Output the [x, y] coordinate of the center of the cell containing the given text.  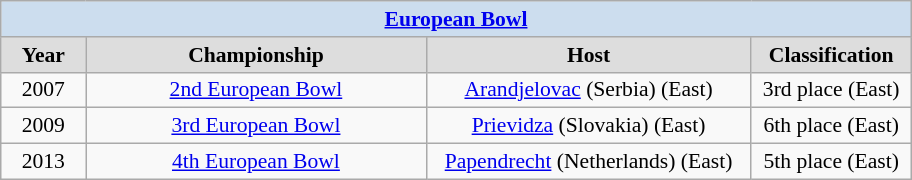
4th European Bowl [256, 162]
Classification [831, 55]
2009 [44, 126]
Prievidza (Slovakia) (East) [588, 126]
6th place (East) [831, 126]
European Bowl [456, 19]
Year [44, 55]
3rd European Bowl [256, 126]
Championship [256, 55]
Host [588, 55]
Papendrecht (Netherlands) (East) [588, 162]
3rd place (East) [831, 90]
2nd European Bowl [256, 90]
Arandjelovac (Serbia) (East) [588, 90]
2007 [44, 90]
2013 [44, 162]
5th place (East) [831, 162]
